Scan for the cell matching the given text and deliver its (X, Y) coordinate at center. 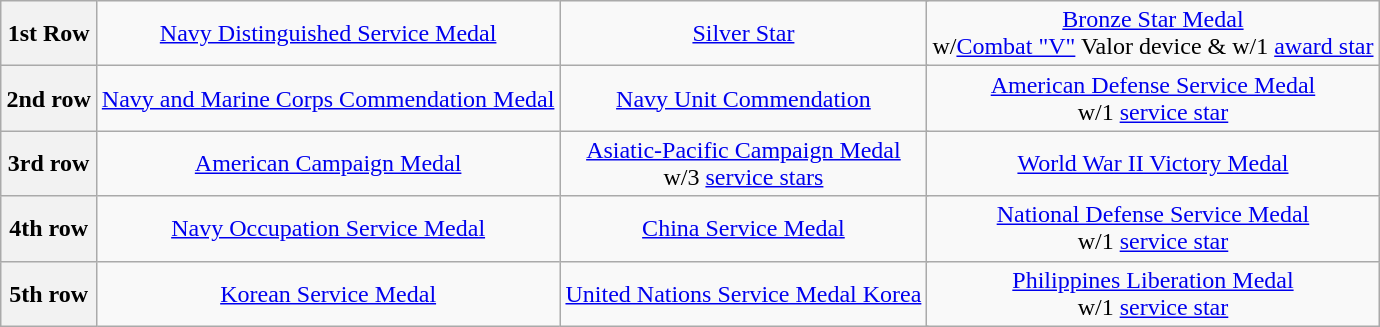
4th row (48, 228)
5th row (48, 294)
United Nations Service Medal Korea (744, 294)
Navy Unit Commendation (744, 98)
Silver Star (744, 34)
World War II Victory Medal (1153, 164)
Korean Service Medal (328, 294)
Bronze Star Medalw/Combat "V" Valor device & w/1 award star (1153, 34)
Philippines Liberation Medalw/1 service star (1153, 294)
3rd row (48, 164)
National Defense Service Medalw/1 service star (1153, 228)
1st Row (48, 34)
Asiatic-Pacific Campaign Medalw/3 service stars (744, 164)
American Campaign Medal (328, 164)
China Service Medal (744, 228)
2nd row (48, 98)
Navy Occupation Service Medal (328, 228)
Navy Distinguished Service Medal (328, 34)
Navy and Marine Corps Commendation Medal (328, 98)
American Defense Service Medalw/1 service star (1153, 98)
